Search for the cell housing the specified text and yield its (x, y) center coordinate. 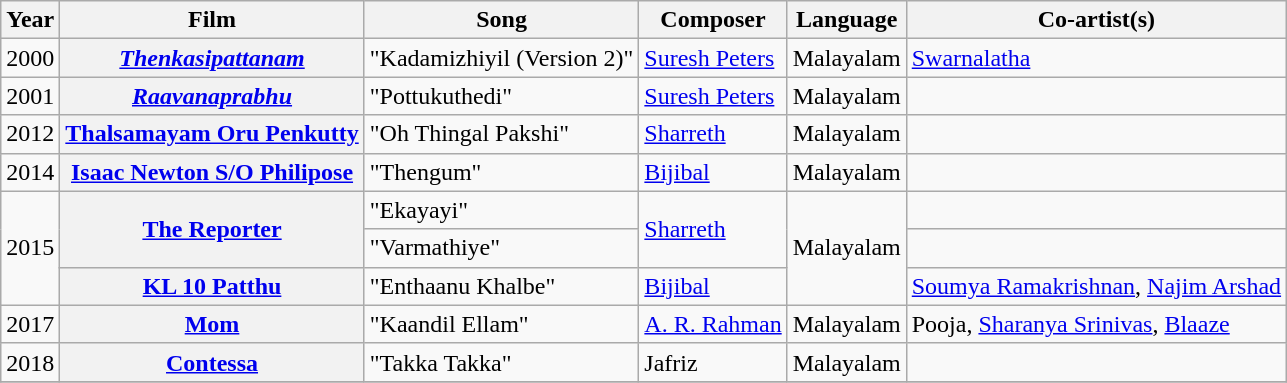
Soumya Ramakrishnan, Najim Arshad (1096, 286)
"Ekayayi" (502, 210)
2014 (30, 172)
"Oh Thingal Pakshi" (502, 134)
Swarnalatha (1096, 58)
Film (212, 20)
Isaac Newton S/O Philipose (212, 172)
Pooja, Sharanya Srinivas, Blaaze (1096, 324)
Composer (713, 20)
"Takka Takka" (502, 362)
"Pottukuthedi" (502, 96)
2017 (30, 324)
Song (502, 20)
Thalsamayam Oru Penkutty (212, 134)
Contessa (212, 362)
Raavanaprabhu (212, 96)
2018 (30, 362)
Language (846, 20)
Co-artist(s) (1096, 20)
"Enthaanu Khalbe" (502, 286)
2001 (30, 96)
"Kaandil Ellam" (502, 324)
2012 (30, 134)
KL 10 Patthu (212, 286)
"Varmathiye" (502, 248)
"Kadamizhiyil (Version 2)" (502, 58)
The Reporter (212, 229)
Mom (212, 324)
"Thengum" (502, 172)
A. R. Rahman (713, 324)
Jafriz (713, 362)
2015 (30, 248)
Thenkasipattanam (212, 58)
Year (30, 20)
2000 (30, 58)
